Identify which cell holds the provided text, then report its (x, y) central coordinate. 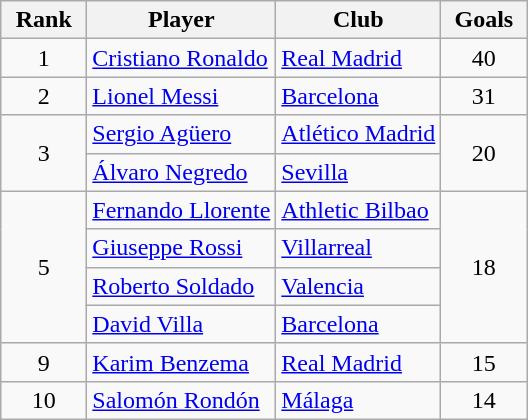
Giuseppe Rossi (182, 248)
Goals (484, 20)
Club (358, 20)
2 (44, 96)
Roberto Soldado (182, 286)
14 (484, 400)
Sergio Agüero (182, 134)
Málaga (358, 400)
Rank (44, 20)
David Villa (182, 324)
20 (484, 153)
Cristiano Ronaldo (182, 58)
3 (44, 153)
Salomón Rondón (182, 400)
40 (484, 58)
5 (44, 267)
Sevilla (358, 172)
Álvaro Negredo (182, 172)
Fernando Llorente (182, 210)
15 (484, 362)
1 (44, 58)
Karim Benzema (182, 362)
Atlético Madrid (358, 134)
Athletic Bilbao (358, 210)
Lionel Messi (182, 96)
18 (484, 267)
Villarreal (358, 248)
31 (484, 96)
10 (44, 400)
9 (44, 362)
Player (182, 20)
Valencia (358, 286)
